Locate the cell with the specified text and output its [x, y] center coordinate. 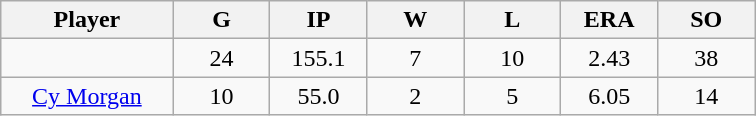
7 [416, 58]
2.43 [610, 58]
L [512, 20]
Cy Morgan [87, 96]
IP [318, 20]
14 [706, 96]
38 [706, 58]
24 [222, 58]
ERA [610, 20]
SO [706, 20]
155.1 [318, 58]
Player [87, 20]
6.05 [610, 96]
G [222, 20]
5 [512, 96]
55.0 [318, 96]
2 [416, 96]
W [416, 20]
